Search for the cell housing the specified text and yield its [x, y] center coordinate. 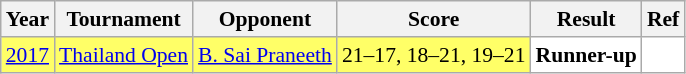
Opponent [265, 19]
21–17, 18–21, 19–21 [434, 55]
2017 [28, 55]
Ref [663, 19]
Result [586, 19]
Tournament [124, 19]
Thailand Open [124, 55]
B. Sai Praneeth [265, 55]
Runner-up [586, 55]
Score [434, 19]
Year [28, 19]
